Identify which cell holds the provided text, then report its [x, y] central coordinate. 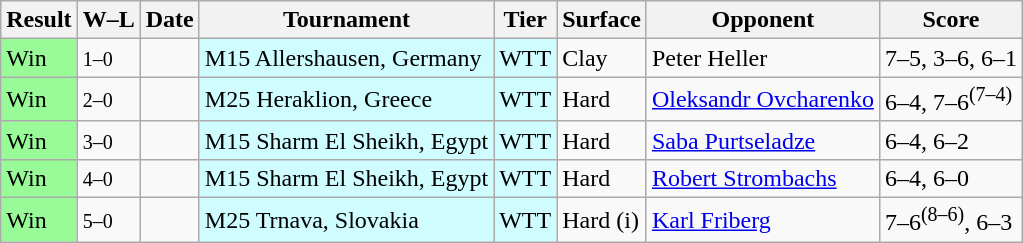
Oleksandr Ovcharenko [762, 100]
1–0 [108, 58]
4–0 [108, 178]
Date [170, 20]
W–L [108, 20]
Hard (i) [602, 220]
3–0 [108, 140]
Karl Friberg [762, 220]
2–0 [108, 100]
7–5, 3–6, 6–1 [950, 58]
Saba Purtseladze [762, 140]
Surface [602, 20]
Score [950, 20]
6–4, 7–6(7–4) [950, 100]
6–4, 6–0 [950, 178]
Robert Strombachs [762, 178]
Result [39, 20]
7–6(8–6), 6–3 [950, 220]
Opponent [762, 20]
M15 Allershausen, Germany [346, 58]
6–4, 6–2 [950, 140]
M25 Heraklion, Greece [346, 100]
Tier [526, 20]
Clay [602, 58]
Tournament [346, 20]
5–0 [108, 220]
M25 Trnava, Slovakia [346, 220]
Peter Heller [762, 58]
